Extract the [x, y] coordinate from the center of the cell holding the provided text.  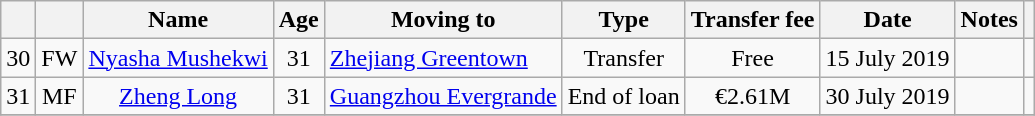
Transfer fee [752, 20]
Transfer [624, 58]
End of loan [624, 96]
Free [752, 58]
MF [60, 96]
Age [298, 20]
FW [60, 58]
30 [18, 58]
Moving to [443, 20]
Nyasha Mushekwi [178, 58]
30 July 2019 [888, 96]
Guangzhou Evergrande [443, 96]
Type [624, 20]
Notes [989, 20]
Zheng Long [178, 96]
Zhejiang Greentown [443, 58]
15 July 2019 [888, 58]
Name [178, 20]
€2.61M [752, 96]
Date [888, 20]
